Identify which cell holds the provided text, then report its (x, y) central coordinate. 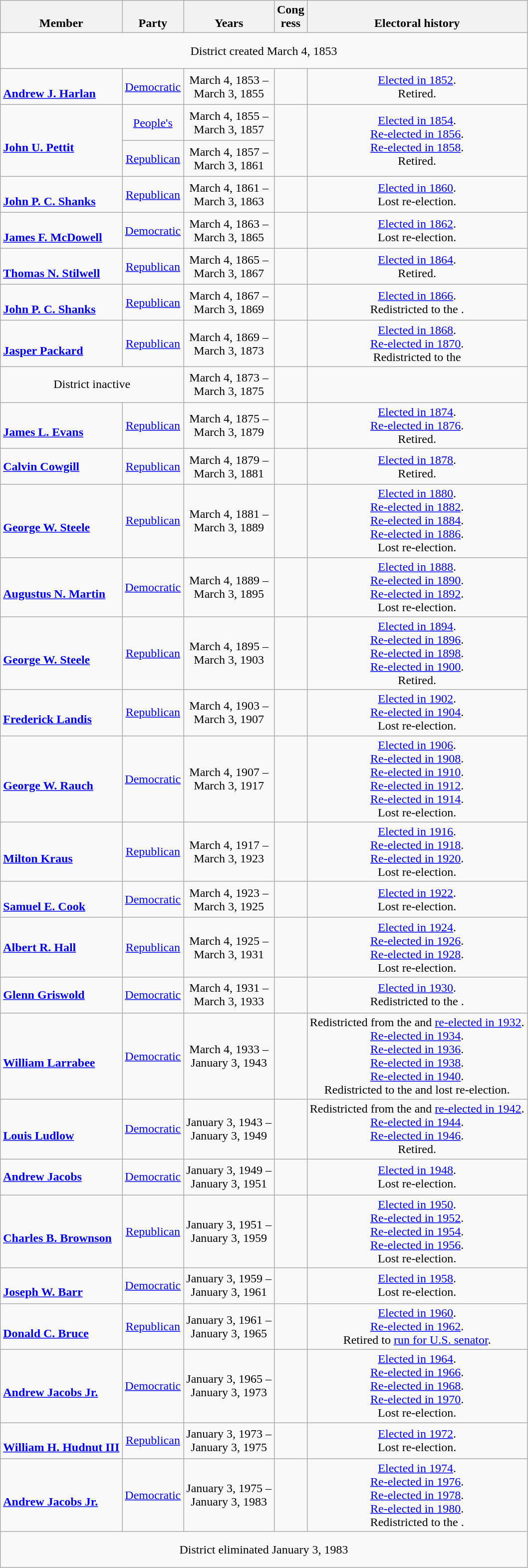
Elected in 1864.Retired. (417, 267)
March 4, 1925 –March 3, 1931 (229, 947)
March 4, 1903 –March 3, 1907 (229, 713)
Elected in 1906.Re-elected in 1908.Re-elected in 1910.Re-elected in 1912.Re-elected in 1914.Lost re-election. (417, 779)
March 4, 1881 –March 3, 1889 (229, 521)
Andrew Jacobs (61, 1176)
Joseph W. Barr (61, 1286)
Elected in 1888.Re-elected in 1890.Re-elected in 1892.Lost re-election. (417, 587)
William Larrabee (61, 1056)
Donald C. Bruce (61, 1327)
Elected in 1874.Re-elected in 1876.Retired. (417, 425)
March 4, 1895 –March 3, 1903 (229, 653)
Augustus N. Martin (61, 587)
Glenn Griswold (61, 995)
Calvin Cowgill (61, 466)
Elected in 1922.Lost re-election. (417, 899)
Elected in 1916.Re-elected in 1918.Re-elected in 1920.Lost re-election. (417, 852)
March 4, 1857 –March 3, 1861 (229, 159)
District eliminated January 3, 1983 (264, 1550)
Elected in 1852.Retired. (417, 87)
Years (229, 17)
James F. McDowell (61, 231)
Jasper Packard (61, 344)
March 4, 1855 –March 3, 1857 (229, 123)
Elected in 1860.Lost re-election. (417, 195)
March 4, 1907 –March 3, 1917 (229, 779)
March 4, 1931 –March 3, 1933 (229, 995)
Samuel E. Cook (61, 899)
March 4, 1865 –March 3, 1867 (229, 267)
Andrew J. Harlan (61, 87)
March 4, 1861 –March 3, 1863 (229, 195)
January 3, 1951 –January 3, 1959 (229, 1231)
January 3, 1943 –January 3, 1949 (229, 1129)
District inactive (92, 385)
March 4, 1889 –March 3, 1895 (229, 587)
Charles B. Brownson (61, 1231)
People's (153, 123)
George W. Rauch (61, 779)
January 3, 1973 –January 3, 1975 (229, 1441)
March 4, 1863 –March 3, 1865 (229, 231)
Member (61, 17)
Redistricted from the and re-elected in 1942.Re-elected in 1944.Re-elected in 1946.Retired. (417, 1129)
March 4, 1875 –March 3, 1879 (229, 425)
January 3, 1965 –January 3, 1973 (229, 1386)
Elected in 1868.Re-elected in 1870.Redistricted to the (417, 344)
Elected in 1930.Redistricted to the . (417, 995)
Frederick Landis (61, 713)
March 4, 1869 –March 3, 1873 (229, 344)
Elected in 1964.Re-elected in 1966.Re-elected in 1968.Re-elected in 1970.Lost re-election. (417, 1386)
Thomas N. Stilwell (61, 267)
January 3, 1949 –January 3, 1951 (229, 1176)
James L. Evans (61, 425)
John U. Pettit (61, 141)
Elected in 1862.Lost re-election. (417, 231)
Elected in 1960.Re-elected in 1962.Retired to run for U.S. senator. (417, 1327)
District created March 4, 1853 (264, 51)
March 4, 1933 –January 3, 1943 (229, 1056)
March 4, 1879 –March 3, 1881 (229, 466)
March 4, 1917 –March 3, 1923 (229, 852)
Elected in 1958.Lost re-election. (417, 1286)
March 4, 1873 –March 3, 1875 (229, 385)
Electoral history (417, 17)
Milton Kraus (61, 852)
January 3, 1975 –January 3, 1983 (229, 1495)
Elected in 1972.Lost re-election. (417, 1441)
Elected in 1948.Lost re-election. (417, 1176)
Elected in 1854.Re-elected in 1856.Re-elected in 1858.Retired. (417, 141)
Elected in 1894.Re-elected in 1896.Re-elected in 1898.Re-elected in 1900.Retired. (417, 653)
William H. Hudnut III (61, 1441)
Elected in 1902.Re-elected in 1904.Lost re-election. (417, 713)
Elected in 1974.Re-elected in 1976.Re-elected in 1978.Re-elected in 1980.Redistricted to the . (417, 1495)
Elected in 1866.Redistricted to the . (417, 303)
March 4, 1853 –March 3, 1855 (229, 87)
January 3, 1961 –January 3, 1965 (229, 1327)
Congress (290, 17)
Albert R. Hall (61, 947)
Elected in 1880.Re-elected in 1882.Re-elected in 1884.Re-elected in 1886.Lost re-election. (417, 521)
March 4, 1923 –March 3, 1925 (229, 899)
Elected in 1924.Re-elected in 1926.Re-elected in 1928.Lost re-election. (417, 947)
Elected in 1878.Retired. (417, 466)
Louis Ludlow (61, 1129)
Party (153, 17)
January 3, 1959 –January 3, 1961 (229, 1286)
Elected in 1950.Re-elected in 1952.Re-elected in 1954.Re-elected in 1956.Lost re-election. (417, 1231)
March 4, 1867 –March 3, 1869 (229, 303)
